Provide the [x, y] coordinate of the cell's center where the given text is located.  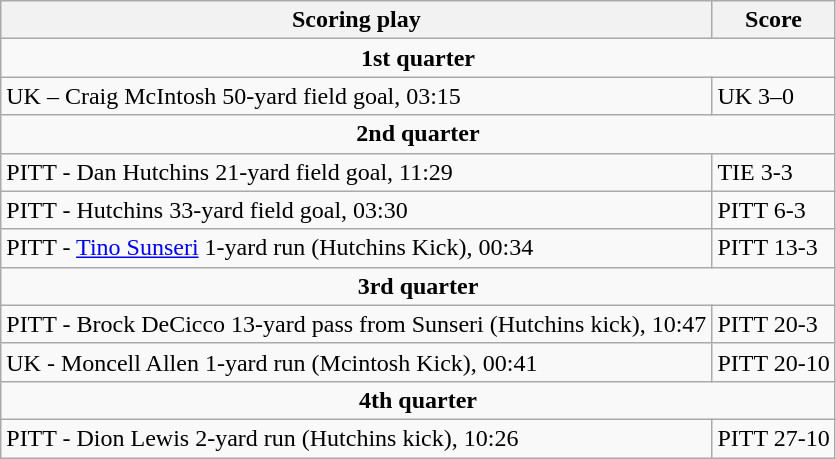
UK – Craig McIntosh 50-yard field goal, 03:15 [356, 96]
PITT 20-3 [774, 324]
Score [774, 20]
3rd quarter [418, 286]
4th quarter [418, 400]
TIE 3-3 [774, 172]
PITT 27-10 [774, 438]
UK - Moncell Allen 1-yard run (Mcintosh Kick), 00:41 [356, 362]
PITT - Brock DeCicco 13-yard pass from Sunseri (Hutchins kick), 10:47 [356, 324]
1st quarter [418, 58]
PITT - Tino Sunseri 1-yard run (Hutchins Kick), 00:34 [356, 248]
UK 3–0 [774, 96]
PITT - Dion Lewis 2-yard run (Hutchins kick), 10:26 [356, 438]
PITT 13-3 [774, 248]
2nd quarter [418, 134]
PITT - Dan Hutchins 21-yard field goal, 11:29 [356, 172]
Scoring play [356, 20]
PITT 6-3 [774, 210]
PITT 20-10 [774, 362]
PITT - Hutchins 33-yard field goal, 03:30 [356, 210]
